Detect which cell encompasses the target text, then output its [x, y] center coordinate. 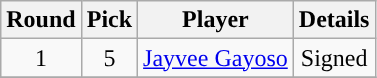
Player [216, 20]
Jayvee Gayoso [216, 58]
1 [41, 58]
Details [334, 20]
Pick [109, 20]
Signed [334, 58]
Round [41, 20]
5 [109, 58]
